Return [x, y] of the center of cell containing provided text 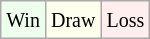
Loss [126, 20]
Draw [72, 20]
Win [24, 20]
